Capture the cell that displays the provided text and extract its [x, y] central coordinate. 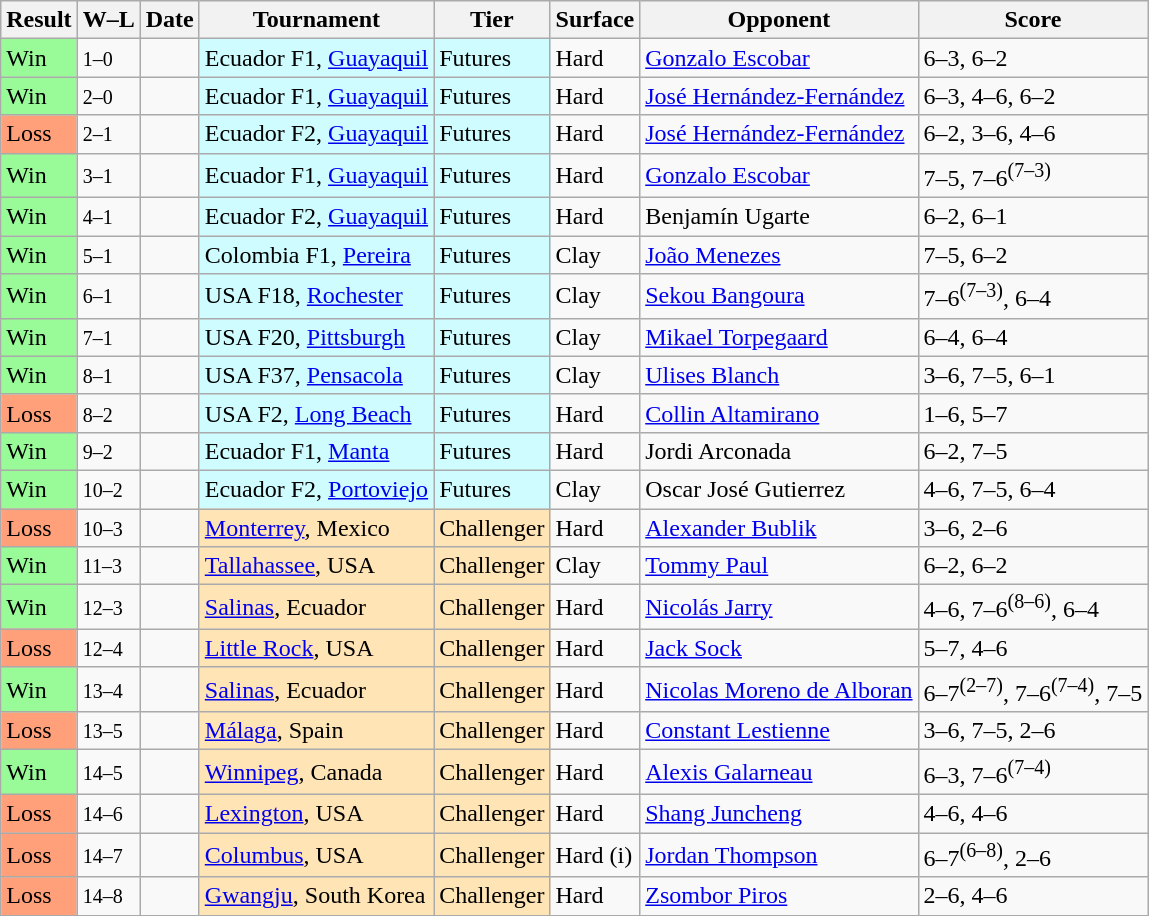
7–1 [108, 337]
Málaga, Spain [316, 731]
Benjamín Ugarte [779, 217]
1–0 [108, 58]
USA F18, Rochester [316, 296]
1–6, 5–7 [1033, 413]
Little Rock, USA [316, 648]
Columbus, USA [316, 856]
12–4 [108, 648]
Sekou Bangoura [779, 296]
14–8 [108, 896]
Collin Altamirano [779, 413]
Monterrey, Mexico [316, 528]
7–6(7–3), 6–4 [1033, 296]
6–7(6–8), 2–6 [1033, 856]
2–0 [108, 96]
6–2, 7–5 [1033, 451]
8–1 [108, 375]
6–3, 6–2 [1033, 58]
3–6, 2–6 [1033, 528]
Tommy Paul [779, 566]
3–1 [108, 176]
Jack Sock [779, 648]
2–6, 4–6 [1033, 896]
Alexis Galarneau [779, 772]
7–5, 7–6(7–3) [1033, 176]
Tier [492, 20]
Nicolas Moreno de Alboran [779, 690]
4–6, 7–5, 6–4 [1033, 489]
10–3 [108, 528]
11–3 [108, 566]
4–1 [108, 217]
Shang Juncheng [779, 813]
6–3, 4–6, 6–2 [1033, 96]
Jordan Thompson [779, 856]
12–3 [108, 608]
3–6, 7–5, 2–6 [1033, 731]
Tallahassee, USA [316, 566]
USA F2, Long Beach [316, 413]
Mikael Torpegaard [779, 337]
14–5 [108, 772]
6–2, 3–6, 4–6 [1033, 134]
Result [39, 20]
Lexington, USA [316, 813]
13–4 [108, 690]
14–6 [108, 813]
5–1 [108, 255]
4–6, 7–6(8–6), 6–4 [1033, 608]
5–7, 4–6 [1033, 648]
Oscar José Gutierrez [779, 489]
João Menezes [779, 255]
Date [170, 20]
2–1 [108, 134]
6–3, 7–6(7–4) [1033, 772]
USA F37, Pensacola [316, 375]
13–5 [108, 731]
W–L [108, 20]
Ecuador F2, Portoviejo [316, 489]
6–4, 6–4 [1033, 337]
Ecuador F1, Manta [316, 451]
Colombia F1, Pereira [316, 255]
6–1 [108, 296]
Surface [595, 20]
Jordi Arconada [779, 451]
10–2 [108, 489]
Hard (i) [595, 856]
Alexander Bublik [779, 528]
Tournament [316, 20]
4–6, 4–6 [1033, 813]
14–7 [108, 856]
Winnipeg, Canada [316, 772]
Nicolás Jarry [779, 608]
USA F20, Pittsburgh [316, 337]
6–2, 6–2 [1033, 566]
Constant Lestienne [779, 731]
8–2 [108, 413]
Zsombor Piros [779, 896]
9–2 [108, 451]
7–5, 6–2 [1033, 255]
Score [1033, 20]
Ulises Blanch [779, 375]
6–7(2–7), 7–6(7–4), 7–5 [1033, 690]
6–2, 6–1 [1033, 217]
Opponent [779, 20]
Gwangju, South Korea [316, 896]
3–6, 7–5, 6–1 [1033, 375]
